Locate the cell with the specified text and output its (x, y) center coordinate. 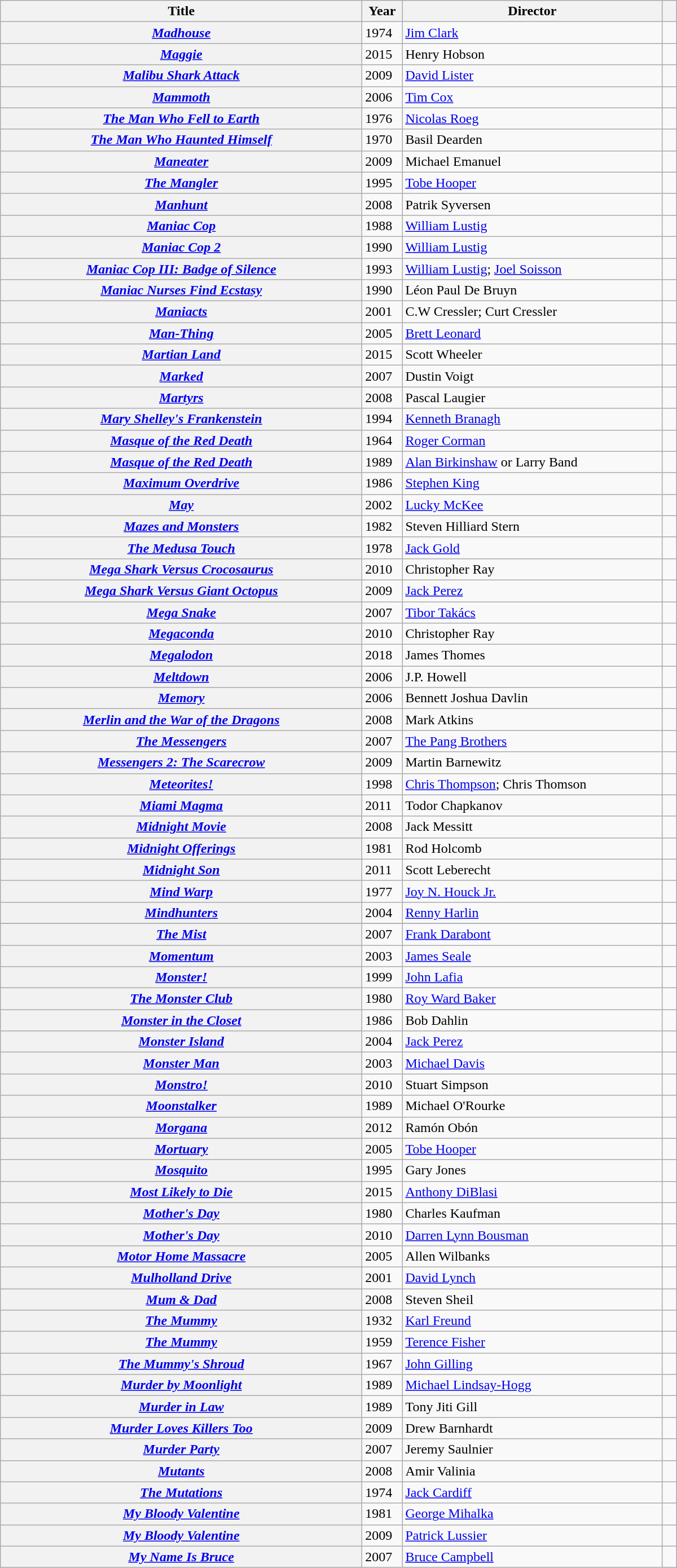
Scott Leberecht (533, 870)
Murder in Law (182, 1407)
The Monster Club (182, 999)
Dustin Voigt (533, 376)
Ramón Obón (533, 1127)
Title (182, 11)
Basil Dearden (533, 140)
Michael Lindsay-Hogg (533, 1385)
Martyrs (182, 398)
Maniacts (182, 312)
The Man Who Fell to Earth (182, 118)
My Name Is Bruce (182, 1557)
The Mangler (182, 183)
Todor Chapkanov (533, 805)
1988 (383, 226)
1964 (383, 441)
Henry Hobson (533, 54)
1932 (383, 1321)
Joy N. Houck Jr. (533, 891)
Allen Wilbanks (533, 1256)
Michael Davis (533, 1063)
Roy Ward Baker (533, 999)
Roger Corman (533, 441)
Martin Barnewitz (533, 763)
Terence Fisher (533, 1342)
Mulholland Drive (182, 1278)
1967 (383, 1364)
The Mist (182, 934)
Léon Paul De Bruyn (533, 290)
Most Likely to Die (182, 1192)
Brett Leonard (533, 333)
Stephen King (533, 483)
C.W Cressler; Curt Cressler (533, 312)
Jack Cardiff (533, 1492)
Mazes and Monsters (182, 526)
Tim Cox (533, 97)
Maneater (182, 161)
Mega Shark Versus Giant Octopus (182, 591)
Mammoth (182, 97)
John Lafia (533, 977)
Rod Holcomb (533, 848)
Jeremy Saulnier (533, 1450)
John Gilling (533, 1364)
Steven Sheil (533, 1299)
David Lynch (533, 1278)
Scott Wheeler (533, 355)
Miami Magma (182, 805)
Amir Valinia (533, 1471)
1982 (383, 526)
Nicolas Roeg (533, 118)
James Thomes (533, 655)
Midnight Son (182, 870)
Mortuary (182, 1149)
Renny Harlin (533, 913)
Mum & Dad (182, 1299)
Alan Birkinshaw or Larry Band (533, 462)
Monster Island (182, 1042)
Darren Lynn Bousman (533, 1235)
Man-Thing (182, 333)
The Pang Brothers (533, 741)
Marked (182, 376)
Monster Man (182, 1063)
David Lister (533, 76)
1994 (383, 419)
Maniac Cop III: Badge of Silence (182, 269)
1999 (383, 977)
Monster in the Closet (182, 1020)
Monster! (182, 977)
Patrick Lussier (533, 1535)
Merlin and the War of the Dragons (182, 720)
Gary Jones (533, 1170)
Mega Shark Versus Crocosaurus (182, 569)
Memory (182, 698)
Jim Clark (533, 33)
2018 (383, 655)
The Mutations (182, 1492)
Mosquito (182, 1170)
Director (533, 11)
Drew Barnhardt (533, 1428)
Maniac Cop 2 (182, 247)
Chris Thompson; Chris Thomson (533, 784)
1970 (383, 140)
Messengers 2: The Scarecrow (182, 763)
Mega Snake (182, 612)
Monstro! (182, 1085)
Murder Loves Killers Too (182, 1428)
1959 (383, 1342)
Midnight Movie (182, 827)
Megaconda (182, 634)
Mutants (182, 1471)
Meteorites! (182, 784)
Maniac Nurses Find Ecstasy (182, 290)
Anthony DiBlasi (533, 1192)
Tony Jiti Gill (533, 1407)
Jack Gold (533, 548)
1993 (383, 269)
Murder Party (182, 1450)
J.P. Howell (533, 677)
Jack Messitt (533, 827)
Mind Warp (182, 891)
Megalodon (182, 655)
Steven Hilliard Stern (533, 526)
Stuart Simpson (533, 1085)
William Lustig; Joel Soisson (533, 269)
Tibor Takács (533, 612)
Mindhunters (182, 913)
Maximum Overdrive (182, 483)
Bruce Campbell (533, 1557)
The Man Who Haunted Himself (182, 140)
2002 (383, 505)
1978 (383, 548)
The Mummy's Shroud (182, 1364)
Malibu Shark Attack (182, 76)
Maggie (182, 54)
1976 (383, 118)
James Seale (533, 956)
Momentum (182, 956)
The Messengers (182, 741)
Michael Emanuel (533, 161)
George Mihalka (533, 1514)
Karl Freund (533, 1321)
Murder by Moonlight (182, 1385)
Motor Home Massacre (182, 1256)
Frank Darabont (533, 934)
Pascal Laugier (533, 398)
Madhouse (182, 33)
Morgana (182, 1127)
Meltdown (182, 677)
1998 (383, 784)
Bob Dahlin (533, 1020)
Moonstalker (182, 1106)
Manhunt (182, 204)
2012 (383, 1127)
Lucky McKee (533, 505)
Martian Land (182, 355)
Maniac Cop (182, 226)
Midnight Offerings (182, 848)
Michael O'Rourke (533, 1106)
1977 (383, 891)
The Medusa Touch (182, 548)
Patrik Syversen (533, 204)
Mary Shelley's Frankenstein (182, 419)
Kenneth Branagh (533, 419)
Mark Atkins (533, 720)
Charles Kaufman (533, 1213)
May (182, 505)
Bennett Joshua Davlin (533, 698)
Year (383, 11)
